Identify which cell holds the provided text, then report its (X, Y) central coordinate. 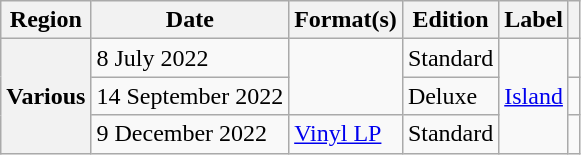
Date (190, 20)
Region (46, 20)
8 July 2022 (190, 58)
14 September 2022 (190, 96)
Label (534, 20)
Edition (450, 20)
Various (46, 96)
Deluxe (450, 96)
9 December 2022 (190, 134)
Island (534, 96)
Format(s) (346, 20)
Vinyl LP (346, 134)
